Locate the cell with the specified text and output its [X, Y] center coordinate. 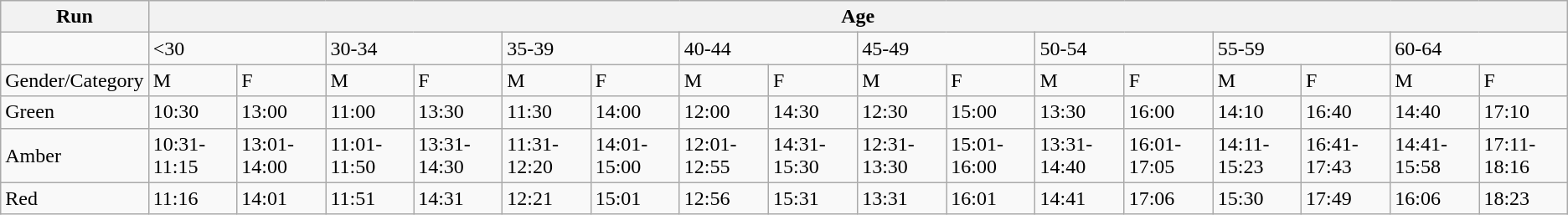
14:31-15:30 [812, 156]
11:51 [370, 198]
40-44 [768, 49]
17:06 [1168, 198]
11:31-12:20 [546, 156]
15:00 [991, 112]
12:01-12:55 [724, 156]
15:01 [635, 198]
35-39 [591, 49]
12:30 [902, 112]
13:31 [902, 198]
14:41-15:58 [1435, 156]
11:30 [546, 112]
17:49 [1346, 198]
11:01-11:50 [370, 156]
15:01-16:00 [991, 156]
Age [858, 17]
12:21 [546, 198]
16:06 [1435, 198]
12:56 [724, 198]
17:10 [1523, 112]
13:00 [281, 112]
45-49 [946, 49]
Gender/Category [75, 80]
16:00 [1168, 112]
17:11-18:16 [1523, 156]
13:31-14:30 [458, 156]
10:30 [193, 112]
12:31-13:30 [902, 156]
14:00 [635, 112]
11:16 [193, 198]
12:00 [724, 112]
10:31-11:15 [193, 156]
16:01-17:05 [1168, 156]
13:31-14:40 [1080, 156]
14:01-15:00 [635, 156]
30-34 [414, 49]
Run [75, 17]
50-54 [1124, 49]
14:41 [1080, 198]
14:40 [1435, 112]
<30 [237, 49]
14:10 [1256, 112]
Amber [75, 156]
14:31 [458, 198]
16:40 [1346, 112]
14:30 [812, 112]
16:41-17:43 [1346, 156]
18:23 [1523, 198]
55-59 [1302, 49]
60-64 [1479, 49]
Green [75, 112]
16:01 [991, 198]
Red [75, 198]
15:30 [1256, 198]
13:01-14:00 [281, 156]
15:31 [812, 198]
11:00 [370, 112]
14:01 [281, 198]
14:11-15:23 [1256, 156]
